Locate the cell with the specified text and output its (X, Y) center coordinate. 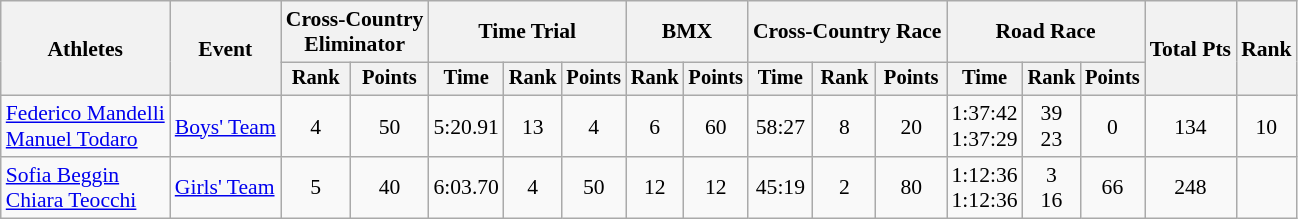
66 (1112, 188)
Event (226, 48)
80 (912, 188)
20 (912, 126)
Cross-CountryEliminator (355, 32)
Total Pts (1191, 48)
60 (716, 126)
2 (844, 188)
Girls' Team (226, 188)
13 (533, 126)
5:20.91 (466, 126)
1:12:361:12:36 (984, 188)
58:27 (780, 126)
6 (655, 126)
Federico MandelliManuel Todaro (86, 126)
5 (316, 188)
40 (389, 188)
Boys' Team (226, 126)
10 (1266, 126)
BMX (687, 32)
316 (1052, 188)
1:37:421:37:29 (984, 126)
134 (1191, 126)
Sofia BegginChiara Teocchi (86, 188)
248 (1191, 188)
Cross-Country Race (848, 32)
0 (1112, 126)
Athletes (86, 48)
3923 (1052, 126)
Road Race (1045, 32)
45:19 (780, 188)
6:03.70 (466, 188)
8 (844, 126)
Time Trial (526, 32)
